Provide the (X, Y) coordinate of the cell's center where the given text is located.  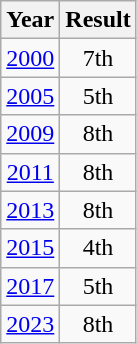
2000 (30, 58)
2013 (30, 210)
2009 (30, 134)
2023 (30, 324)
2015 (30, 248)
2005 (30, 96)
Result (98, 20)
2011 (30, 172)
2017 (30, 286)
4th (98, 248)
Year (30, 20)
7th (98, 58)
